Find where the given text appears and provide that cell's center as (X, Y) coordinate. 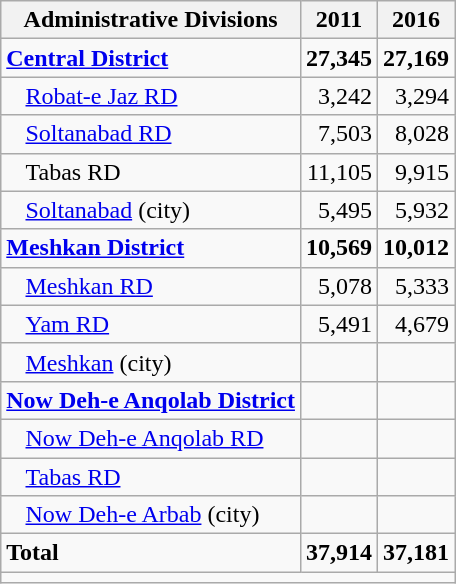
37,914 (338, 553)
27,169 (416, 58)
4,679 (416, 324)
9,915 (416, 172)
Now Deh-e Anqolab District (151, 400)
2016 (416, 20)
Total (151, 553)
7,503 (338, 134)
37,181 (416, 553)
5,495 (338, 210)
Meshkan District (151, 248)
10,012 (416, 248)
10,569 (338, 248)
3,242 (338, 96)
Now Deh-e Anqolab RD (151, 438)
3,294 (416, 96)
Yam RD (151, 324)
27,345 (338, 58)
5,932 (416, 210)
Robat-e Jaz RD (151, 96)
5,491 (338, 324)
8,028 (416, 134)
Administrative Divisions (151, 20)
Soltanabad (city) (151, 210)
Meshkan (city) (151, 362)
Now Deh-e Arbab (city) (151, 515)
11,105 (338, 172)
Soltanabad RD (151, 134)
5,333 (416, 286)
Central District (151, 58)
2011 (338, 20)
5,078 (338, 286)
Meshkan RD (151, 286)
